Detect which cell encompasses the target text, then output its [x, y] center coordinate. 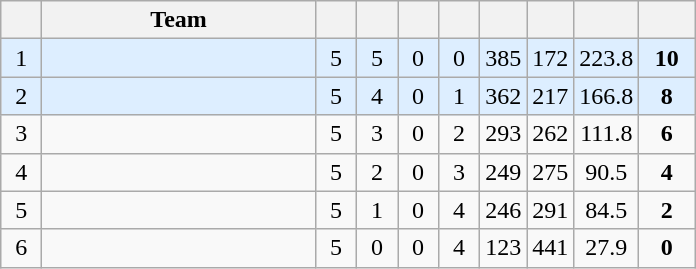
172 [550, 58]
111.8 [606, 134]
441 [550, 248]
293 [504, 134]
291 [550, 210]
262 [550, 134]
385 [504, 58]
249 [504, 172]
217 [550, 96]
246 [504, 210]
275 [550, 172]
Team [179, 20]
27.9 [606, 248]
166.8 [606, 96]
362 [504, 96]
90.5 [606, 172]
84.5 [606, 210]
8 [667, 96]
10 [667, 58]
223.8 [606, 58]
123 [504, 248]
